For the text-containing cell, return its midpoint in (x, y) coordinate format. 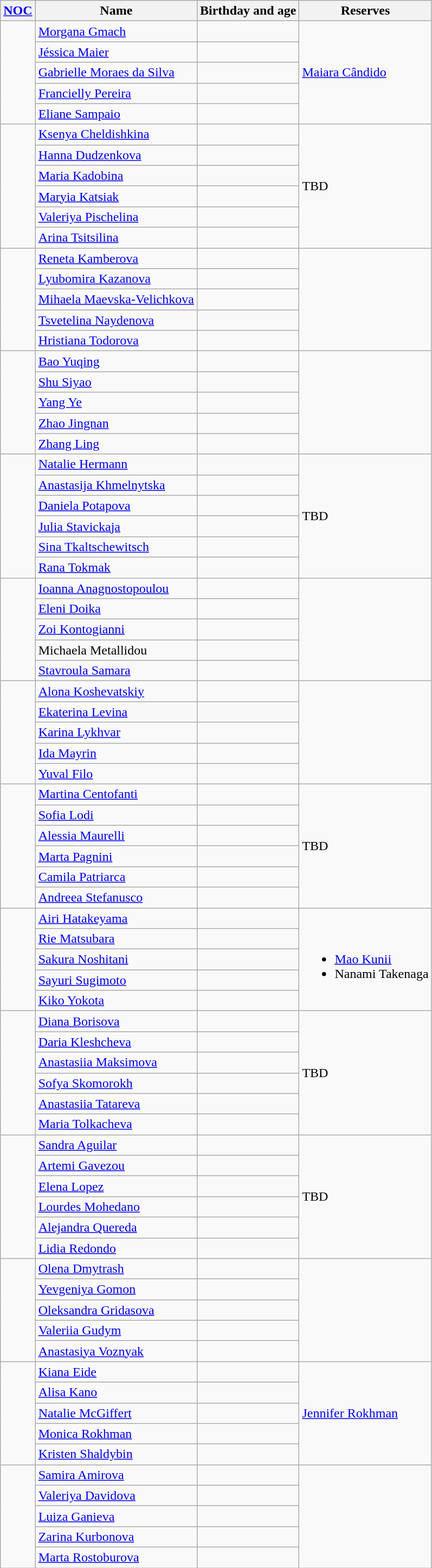
Ioanna Anagnostopoulou (116, 588)
NOC (18, 11)
Daria Kleshcheva (116, 1042)
Alisa Kano (116, 1392)
Maria Tolkacheva (116, 1124)
Jéssica Maier (116, 52)
Anastasiya Voznyak (116, 1351)
Kristen Shaldybin (116, 1454)
Lyubomira Kazanova (116, 279)
Karina Lykhvar (116, 733)
Elena Lopez (116, 1186)
Anastasiia Maksimova (116, 1062)
Monica Rokhman (116, 1434)
Gabrielle Moraes da Silva (116, 73)
Yuval Filo (116, 774)
Reserves (365, 11)
Stavroula Samara (116, 671)
Francielly Pereira (116, 93)
Julia Stavickaja (116, 526)
Ekaterina Levina (116, 712)
Sakura Noshitani (116, 960)
Alejandra Quereda (116, 1227)
Sina Tkaltschewitsch (116, 547)
Olena Dmytrash (116, 1269)
Maria Kadobina (116, 176)
Tsvetelina Naydenova (116, 320)
Zhao Jingnan (116, 423)
Michaela Metallidou (116, 650)
Maiara Cândido (365, 73)
Kiana Eide (116, 1372)
Sayuri Sugimoto (116, 980)
Martina Centofanti (116, 794)
Bao Yuqing (116, 361)
Camila Patriarca (116, 877)
Alessia Maurelli (116, 835)
Diana Borisova (116, 1021)
Sofya Skomorokh (116, 1083)
Valeriya Davidova (116, 1495)
Marta Rostoburova (116, 1557)
Airi Hatakeyama (116, 918)
Yevgeniya Gomon (116, 1290)
Natalie McGiffert (116, 1413)
Hristiana Todorova (116, 341)
Luiza Ganieva (116, 1516)
Marta Pagnini (116, 856)
Arina Tsitsilina (116, 237)
Zhang Ling (116, 444)
Alona Koshevatskiy (116, 691)
Birthday and age (248, 11)
Valeriia Gudym (116, 1331)
Eleni Doika (116, 609)
Shu Siyao (116, 382)
Sofia Lodi (116, 815)
Yang Ye (116, 403)
Samira Amirova (116, 1475)
Valeriya Pischelina (116, 217)
Zoi Kontogianni (116, 630)
Artemi Gavezou (116, 1165)
Maryia Katsiak (116, 196)
Jennifer Rokhman (365, 1413)
Daniela Potapova (116, 506)
Eliane Sampaio (116, 114)
Mao KuniiNanami Takenaga (365, 960)
Rie Matsubara (116, 939)
Kiko Yokota (116, 1001)
Sandra Aguilar (116, 1145)
Hanna Dudzenkova (116, 155)
Ksenya Cheldishkina (116, 134)
Anastasiia Tatareva (116, 1104)
Anastasija Khmelnytska (116, 485)
Natalie Hermann (116, 464)
Reneta Kamberova (116, 258)
Rana Tokmak (116, 567)
Oleksandra Gridasova (116, 1310)
Ida Mayrin (116, 753)
Lourdes Mohedano (116, 1207)
Zarina Kurbonova (116, 1537)
Andreea Stefanusco (116, 897)
Name (116, 11)
Morgana Gmach (116, 31)
Mihaela Maevska-Velichkova (116, 300)
Lidia Redondo (116, 1248)
